Pinpoint the cell where the given text exists, returning its (x, y) midpoint coordinate. 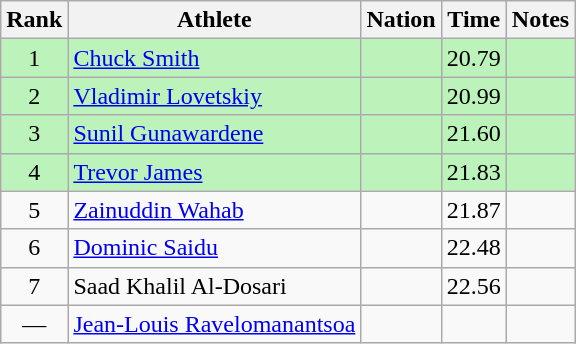
7 (34, 286)
2 (34, 96)
5 (34, 210)
3 (34, 134)
Rank (34, 20)
21.60 (474, 134)
Zainuddin Wahab (214, 210)
21.87 (474, 210)
4 (34, 172)
Notes (540, 20)
22.48 (474, 248)
6 (34, 248)
20.99 (474, 96)
Time (474, 20)
Trevor James (214, 172)
Saad Khalil Al-Dosari (214, 286)
Vladimir Lovetskiy (214, 96)
1 (34, 58)
20.79 (474, 58)
22.56 (474, 286)
Nation (401, 20)
Jean-Louis Ravelomanantsoa (214, 324)
Dominic Saidu (214, 248)
21.83 (474, 172)
Sunil Gunawardene (214, 134)
— (34, 324)
Chuck Smith (214, 58)
Athlete (214, 20)
